Return [X, Y] of the center of cell containing provided text 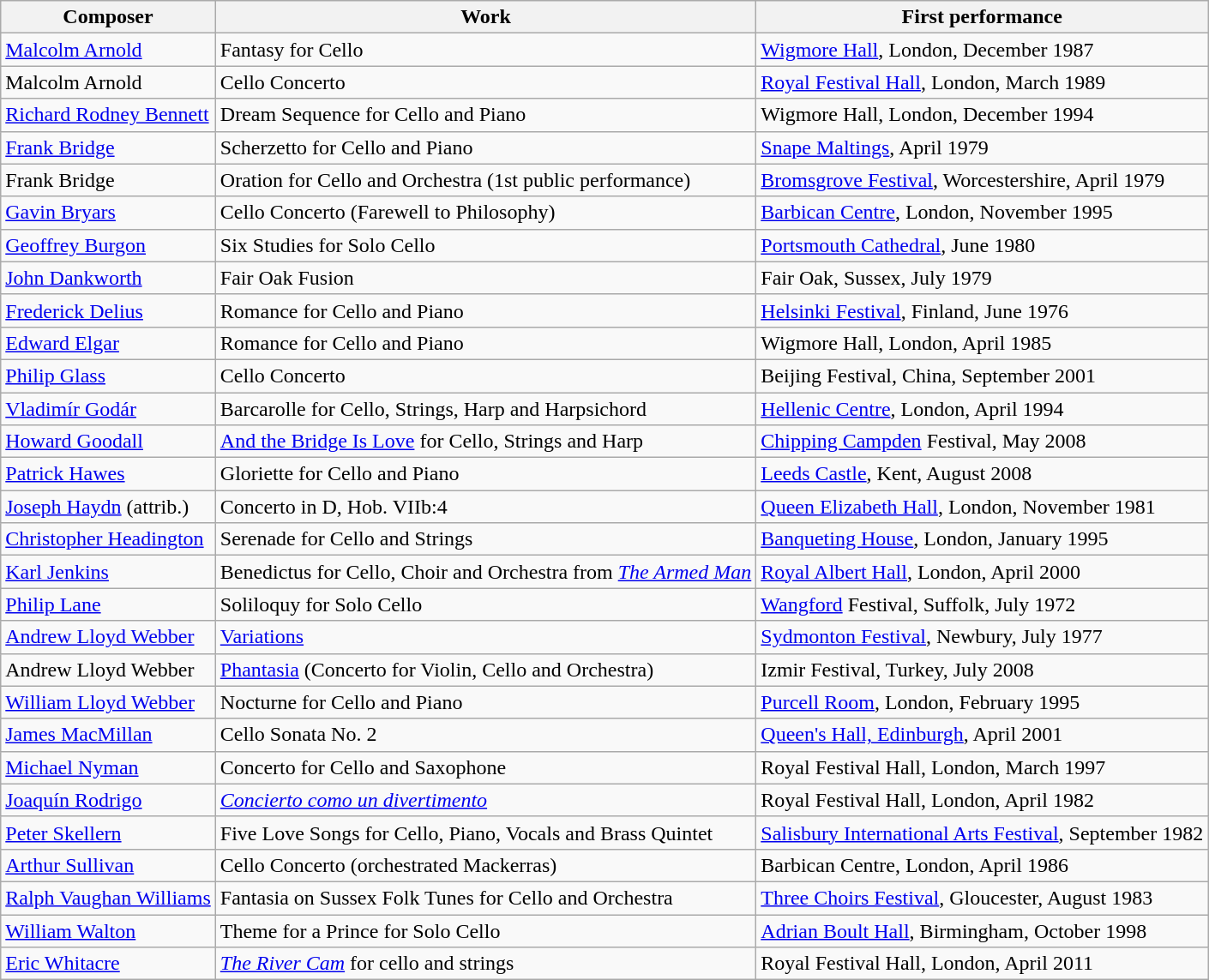
Leeds Castle, Kent, August 2008 [983, 474]
Richard Rodney Bennett [108, 115]
Fantasy for Cello [485, 50]
Fair Oak Fusion [485, 278]
John Dankworth [108, 278]
Peter Skellern [108, 833]
Wigmore Hall, London, December 1994 [983, 115]
Philip Lane [108, 604]
Wigmore Hall, London, April 1985 [983, 343]
Work [485, 17]
Scherzetto for Cello and Piano [485, 147]
And the Bridge Is Love for Cello, Strings and Harp [485, 442]
Serenade for Cello and Strings [485, 539]
Five Love Songs for Cello, Piano, Vocals and Brass Quintet [485, 833]
Wigmore Hall, London, December 1987 [983, 50]
Queen's Hall, Edinburgh, April 2001 [983, 735]
Barbican Centre, London, April 1986 [983, 865]
Purcell Room, London, February 1995 [983, 702]
Concierto como un divertimento [485, 800]
Patrick Hawes [108, 474]
Theme for a Prince for Solo Cello [485, 930]
Soliloquy for Solo Cello [485, 604]
Concerto for Cello and Saxophone [485, 767]
Beijing Festival, China, September 2001 [983, 376]
Six Studies for Solo Cello [485, 245]
Composer [108, 17]
Helsinki Festival, Finland, June 1976 [983, 310]
Nocturne for Cello and Piano [485, 702]
Christopher Headington [108, 539]
Phantasia (Concerto for Violin, Cello and Orchestra) [485, 670]
Michael Nyman [108, 767]
Cello Sonata No. 2 [485, 735]
Benedictus for Cello, Choir and Orchestra from The Armed Man [485, 572]
Wangford Festival, Suffolk, July 1972 [983, 604]
Snape Maltings, April 1979 [983, 147]
Adrian Boult Hall, Birmingham, October 1998 [983, 930]
Eric Whitacre [108, 964]
Barcarolle for Cello, Strings, Harp and Harpsichord [485, 409]
Dream Sequence for Cello and Piano [485, 115]
Concerto in D, Hob. VIIb:4 [485, 507]
Salisbury International Arts Festival, September 1982 [983, 833]
Banqueting House, London, January 1995 [983, 539]
Portsmouth Cathedral, June 1980 [983, 245]
Fair Oak, Sussex, July 1979 [983, 278]
Vladimír Godár [108, 409]
First performance [983, 17]
Chipping Campden Festival, May 2008 [983, 442]
Frederick Delius [108, 310]
Variations [485, 637]
Oration for Cello and Orchestra (1st public performance) [485, 180]
Royal Festival Hall, London, April 1982 [983, 800]
Joseph Haydn (attrib.) [108, 507]
Joaquín Rodrigo [108, 800]
Gavin Bryars [108, 213]
The River Cam for cello and strings [485, 964]
Cello Concerto (Farewell to Philosophy) [485, 213]
Bromsgrove Festival, Worcestershire, April 1979 [983, 180]
Howard Goodall [108, 442]
Izmir Festival, Turkey, July 2008 [983, 670]
Royal Festival Hall, London, April 2011 [983, 964]
Edward Elgar [108, 343]
Royal Festival Hall, London, March 1989 [983, 82]
Fantasia on Sussex Folk Tunes for Cello and Orchestra [485, 898]
Arthur Sullivan [108, 865]
Royal Festival Hall, London, March 1997 [983, 767]
Hellenic Centre, London, April 1994 [983, 409]
William Lloyd Webber [108, 702]
Geoffrey Burgon [108, 245]
William Walton [108, 930]
Barbican Centre, London, November 1995 [983, 213]
Philip Glass [108, 376]
Sydmonton Festival, Newbury, July 1977 [983, 637]
Three Choirs Festival, Gloucester, August 1983 [983, 898]
James MacMillan [108, 735]
Ralph Vaughan Williams [108, 898]
Queen Elizabeth Hall, London, November 1981 [983, 507]
Royal Albert Hall, London, April 2000 [983, 572]
Cello Concerto (orchestrated Mackerras) [485, 865]
Karl Jenkins [108, 572]
Gloriette for Cello and Piano [485, 474]
